From the cell containing the given text, extract its center point as [x, y] coordinate. 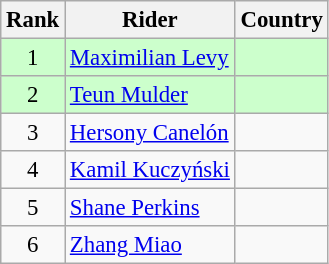
Rank [33, 20]
1 [33, 58]
Shane Perkins [150, 208]
Rider [150, 20]
2 [33, 95]
4 [33, 170]
6 [33, 245]
Kamil Kuczyński [150, 170]
3 [33, 133]
Zhang Miao [150, 245]
Hersony Canelón [150, 133]
5 [33, 208]
Teun Mulder [150, 95]
Maximilian Levy [150, 58]
Country [282, 20]
